Pinpoint the cell where the given text exists, returning its (x, y) midpoint coordinate. 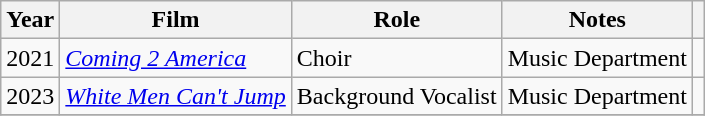
2023 (30, 96)
2021 (30, 58)
Coming 2 America (176, 58)
White Men Can't Jump (176, 96)
Background Vocalist (396, 96)
Choir (396, 58)
Role (396, 20)
Notes (597, 20)
Film (176, 20)
Year (30, 20)
